From the cell containing the given text, extract its center point as (X, Y) coordinate. 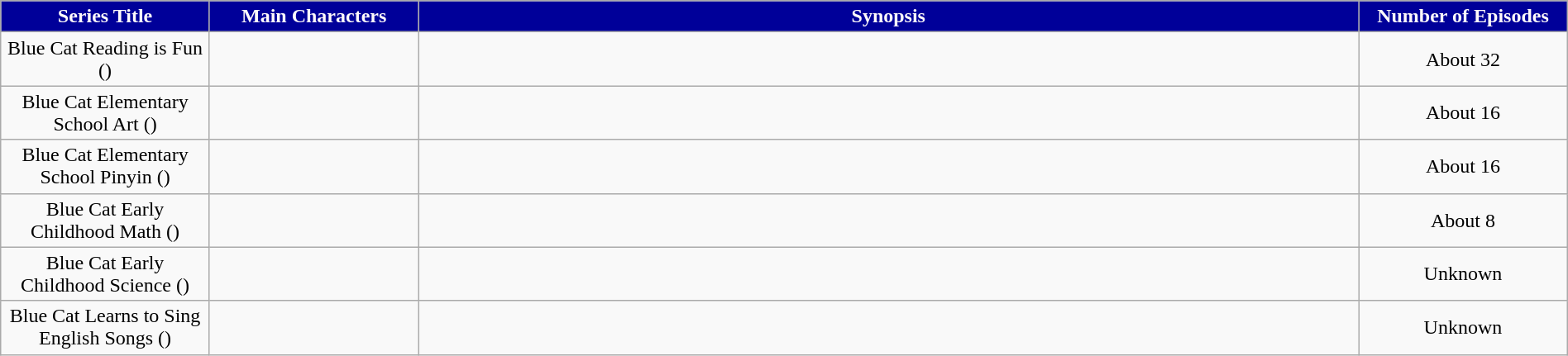
About 32 (1464, 59)
Blue Cat Early Childhood Science () (106, 274)
Main Characters (314, 17)
Blue Cat Elementary School Pinyin () (106, 167)
Number of Episodes (1464, 17)
Blue Cat Reading is Fun () (106, 59)
About 8 (1464, 220)
Synopsis (888, 17)
Blue Cat Elementary School Art () (106, 112)
Blue Cat Early Childhood Math () (106, 220)
Series Title (106, 17)
Blue Cat Learns to Sing English Songs () (106, 327)
